Return the (x, y) coordinate for the center point of the cell that contains the specified text.  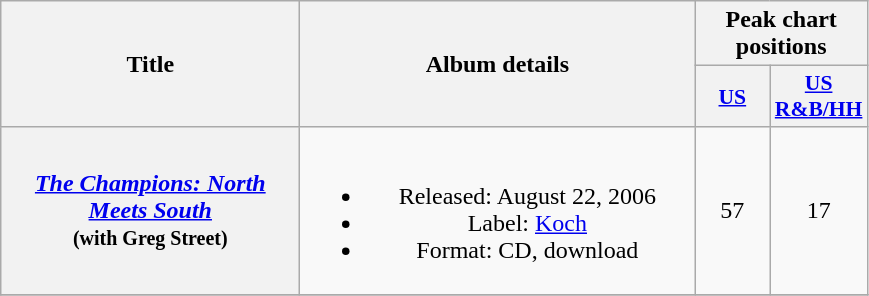
Album details (498, 64)
Released: August 22, 2006Label: KochFormat: CD, download (498, 210)
17 (819, 210)
The Champions: North Meets South(with Greg Street) (150, 210)
57 (732, 210)
Peak chart positions (782, 34)
Title (150, 64)
USR&B/HH (819, 96)
US (732, 96)
